Determine the (X, Y) coordinate at the center of the cell enclosing the given text.  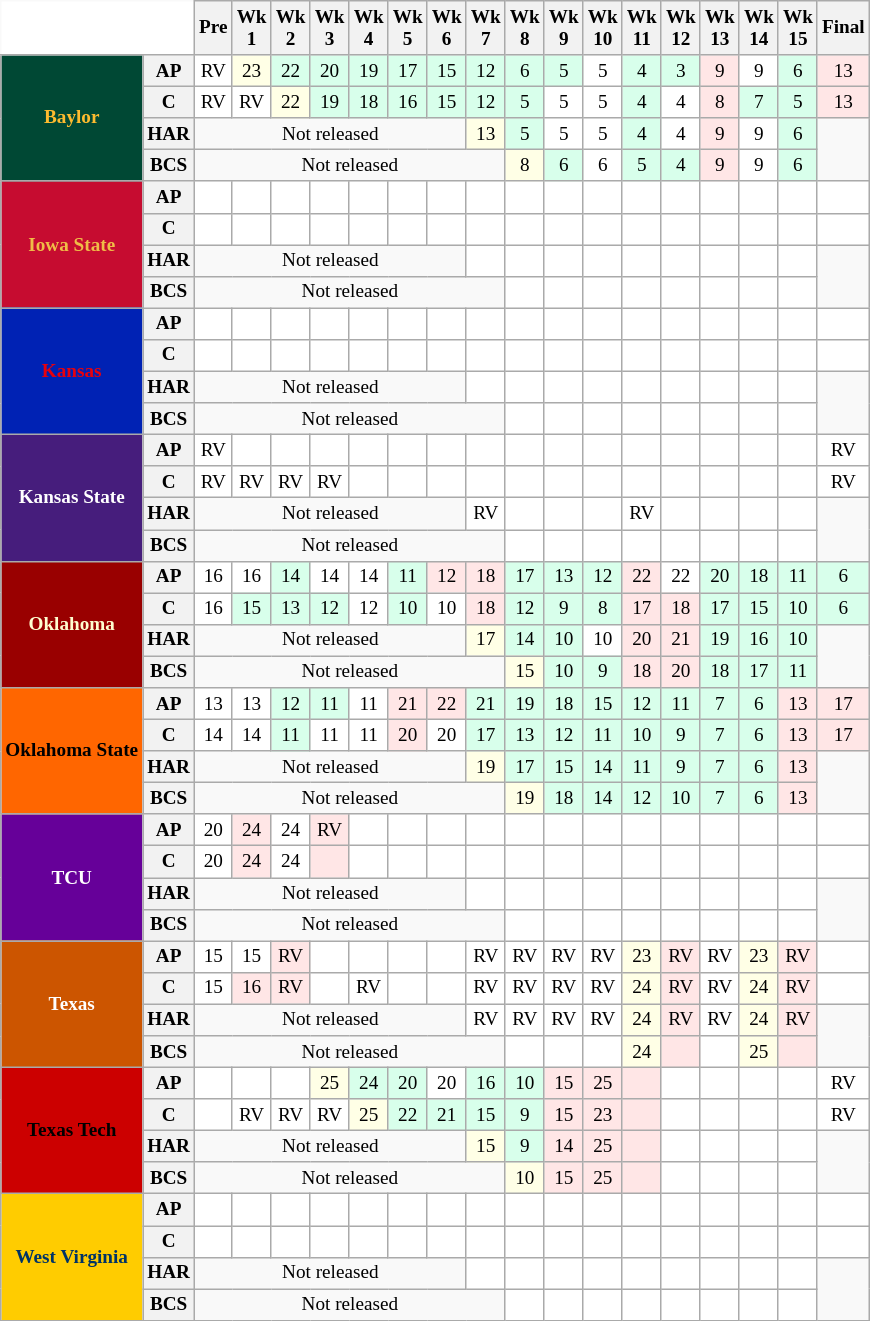
Oklahoma (72, 624)
Pre (213, 28)
Final (843, 28)
Wk11 (642, 28)
TCU (72, 878)
Wk15 (798, 28)
Wk4 (368, 28)
Kansas (72, 372)
Wk2 (290, 28)
Iowa State (72, 244)
Wk8 (524, 28)
Wk14 (758, 28)
Texas (72, 1004)
Wk5 (408, 28)
Wk7 (486, 28)
Wk13 (720, 28)
Baylor (72, 118)
Wk6 (446, 28)
Wk10 (602, 28)
Wk9 (564, 28)
Wk12 (680, 28)
West Virginia (72, 1258)
Kansas State (72, 498)
3 (680, 71)
Wk3 (330, 28)
Texas Tech (72, 1130)
Wk1 (252, 28)
Oklahoma State (72, 752)
